Search for the cell housing the specified text and yield its [X, Y] center coordinate. 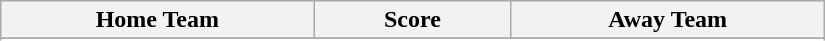
Home Team [158, 20]
Score [412, 20]
Away Team [668, 20]
